Return (X, Y) of the center of cell containing provided text 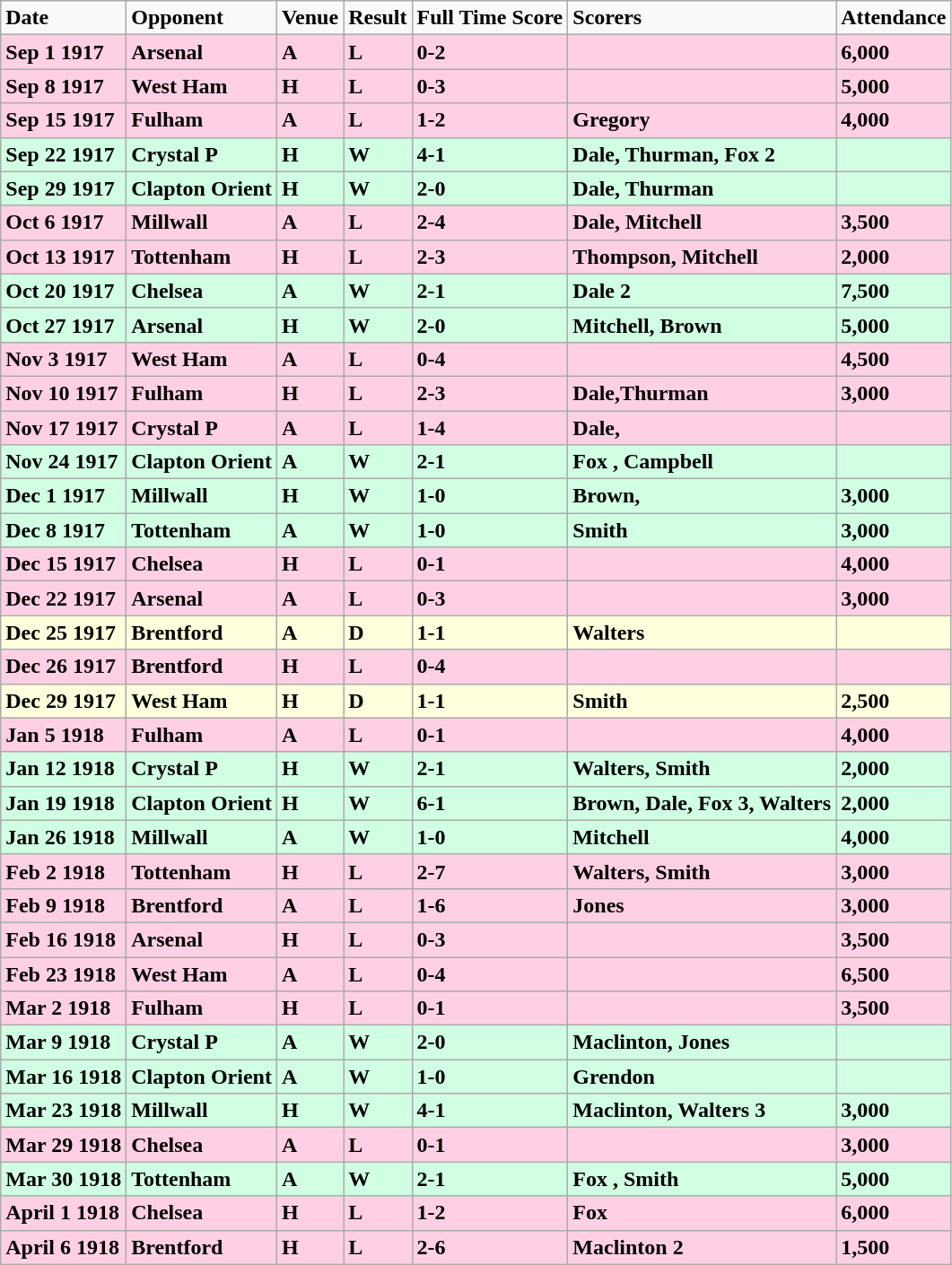
Mar 23 1918 (64, 1111)
Dec 29 1917 (64, 701)
Gregory (702, 120)
Jan 26 1918 (64, 837)
Mitchell, Brown (702, 325)
Oct 27 1917 (64, 325)
Dale, Thurman (702, 188)
Dec 1 1917 (64, 496)
2,500 (894, 701)
Mar 16 1918 (64, 1077)
Dale, Mitchell (702, 222)
2-6 (490, 1247)
Feb 16 1918 (64, 939)
Nov 17 1917 (64, 428)
Oct 6 1917 (64, 222)
Result (378, 18)
Dec 22 1917 (64, 598)
Feb 23 1918 (64, 973)
Fox , Smith (702, 1179)
6-1 (490, 803)
1-4 (490, 428)
Nov 3 1917 (64, 359)
4,500 (894, 359)
2-4 (490, 222)
Jones (702, 905)
1,500 (894, 1247)
Mar 9 1918 (64, 1043)
Mar 2 1918 (64, 1008)
7,500 (894, 291)
Jan 19 1918 (64, 803)
Maclinton, Jones (702, 1043)
Sep 15 1917 (64, 120)
1-6 (490, 905)
Mar 30 1918 (64, 1179)
Nov 10 1917 (64, 393)
0-2 (490, 52)
Opponent (202, 18)
Date (64, 18)
Feb 9 1918 (64, 905)
April 1 1918 (64, 1213)
Scorers (702, 18)
Nov 24 1917 (64, 462)
Dale,Thurman (702, 393)
Sep 8 1917 (64, 86)
Jan 12 1918 (64, 769)
Mar 29 1918 (64, 1145)
Dec 26 1917 (64, 667)
Maclinton, Walters 3 (702, 1111)
Walters (702, 632)
Dale 2 (702, 291)
Thompson, Mitchell (702, 257)
Grendon (702, 1077)
Fox , Campbell (702, 462)
Sep 29 1917 (64, 188)
2-7 (490, 871)
Brown, Dale, Fox 3, Walters (702, 803)
Attendance (894, 18)
6,500 (894, 973)
Dec 15 1917 (64, 564)
Feb 2 1918 (64, 871)
Oct 20 1917 (64, 291)
Dale, Thurman, Fox 2 (702, 154)
Maclinton 2 (702, 1247)
Oct 13 1917 (64, 257)
Brown, (702, 496)
Dec 25 1917 (64, 632)
Jan 5 1918 (64, 735)
Fox (702, 1213)
Sep 22 1917 (64, 154)
Dec 8 1917 (64, 530)
Mitchell (702, 837)
Sep 1 1917 (64, 52)
Full Time Score (490, 18)
April 6 1918 (64, 1247)
Dale, (702, 428)
Venue (310, 18)
